Detect which cell encompasses the target text, then output its (X, Y) center coordinate. 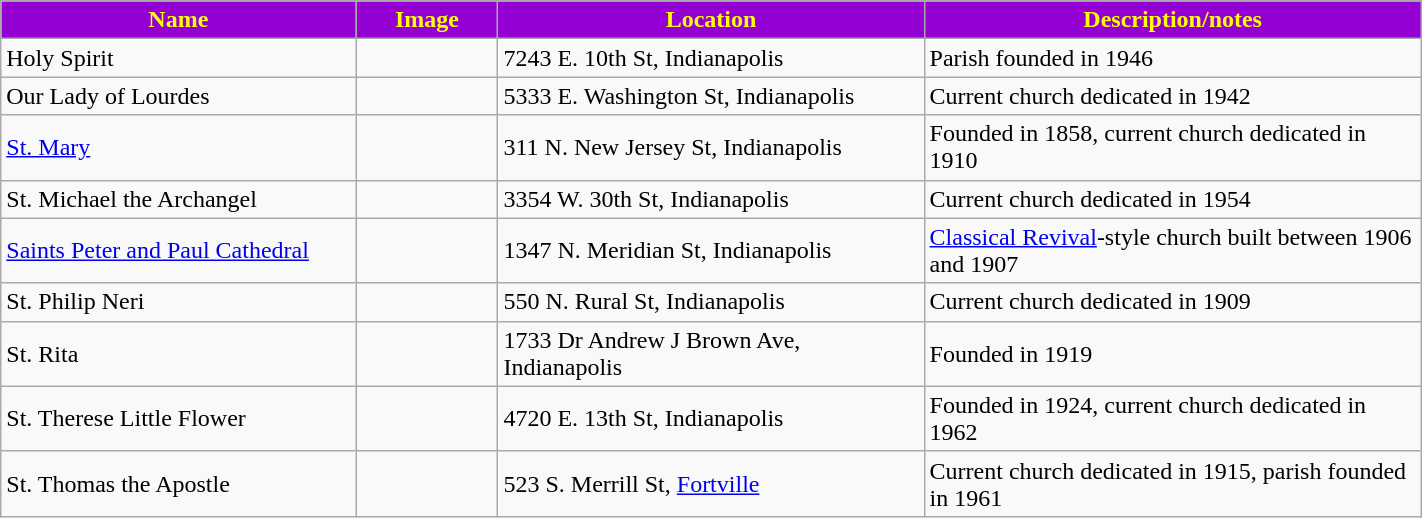
4720 E. 13th St, Indianapolis (711, 418)
523 S. Merrill St, Fortville (711, 484)
Description/notes (1172, 20)
Saints Peter and Paul Cathedral (178, 250)
Current church dedicated in 1942 (1172, 96)
Current church dedicated in 1909 (1172, 302)
Founded in 1924, current church dedicated in 1962 (1172, 418)
Holy Spirit (178, 58)
Image (427, 20)
311 N. New Jersey St, Indianapolis (711, 148)
Location (711, 20)
Founded in 1919 (1172, 354)
1733 Dr Andrew J Brown Ave, Indianapolis (711, 354)
St. Therese Little Flower (178, 418)
Founded in 1858, current church dedicated in 1910 (1172, 148)
St. Thomas the Apostle (178, 484)
3354 W. 30th St, Indianapolis (711, 199)
Current church dedicated in 1954 (1172, 199)
1347 N. Meridian St, Indianapolis (711, 250)
St. Mary (178, 148)
Classical Revival-style church built between 1906 and 1907 (1172, 250)
Our Lady of Lourdes (178, 96)
7243 E. 10th St, Indianapolis (711, 58)
St. Rita (178, 354)
St. Philip Neri (178, 302)
St. Michael the Archangel (178, 199)
Name (178, 20)
5333 E. Washington St, Indianapolis (711, 96)
Parish founded in 1946 (1172, 58)
Current church dedicated in 1915, parish founded in 1961 (1172, 484)
550 N. Rural St, Indianapolis (711, 302)
